Determine the [x, y] coordinate at the center of the cell enclosing the given text.  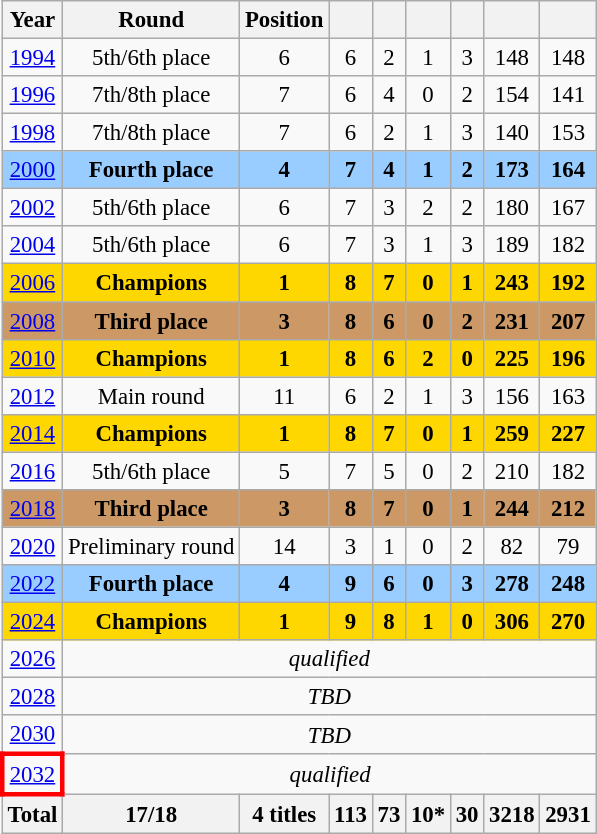
14 [284, 546]
2931 [568, 814]
2010 [32, 358]
248 [568, 584]
278 [512, 584]
153 [568, 133]
1994 [32, 58]
2026 [32, 659]
1998 [32, 133]
231 [512, 321]
82 [512, 546]
207 [568, 321]
227 [568, 433]
163 [568, 396]
2022 [32, 584]
2014 [32, 433]
2004 [32, 245]
79 [568, 546]
17/18 [152, 814]
2006 [32, 283]
192 [568, 283]
189 [512, 245]
2002 [32, 208]
2032 [32, 774]
167 [568, 208]
2030 [32, 734]
259 [512, 433]
Preliminary round [152, 546]
225 [512, 358]
270 [568, 621]
Position [284, 20]
2016 [32, 471]
2012 [32, 396]
244 [512, 509]
113 [351, 814]
3218 [512, 814]
10* [428, 814]
140 [512, 133]
2008 [32, 321]
212 [568, 509]
141 [568, 95]
Year [32, 20]
30 [466, 814]
164 [568, 170]
1996 [32, 95]
73 [388, 814]
180 [512, 208]
210 [512, 471]
196 [568, 358]
2024 [32, 621]
2020 [32, 546]
173 [512, 170]
2028 [32, 697]
156 [512, 396]
Main round [152, 396]
2018 [32, 509]
4 titles [284, 814]
Total [32, 814]
154 [512, 95]
Round [152, 20]
306 [512, 621]
243 [512, 283]
2000 [32, 170]
11 [284, 396]
